Find where the given text appears and provide that cell's center as [x, y] coordinate. 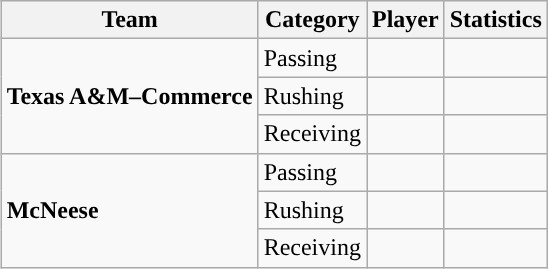
Category [312, 20]
Player [405, 20]
Statistics [496, 20]
Texas A&M–Commerce [130, 96]
McNeese [130, 210]
Team [130, 20]
